Locate the cell with the specified text and output its [x, y] center coordinate. 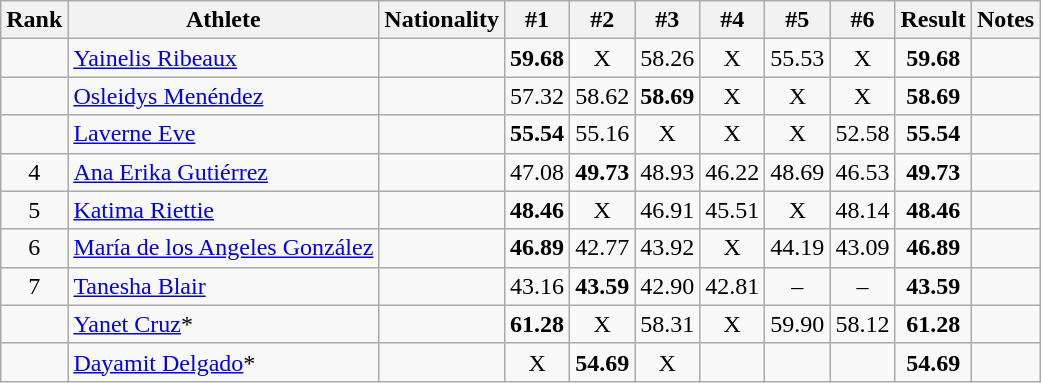
María de los Angeles González [224, 248]
45.51 [732, 210]
#3 [668, 20]
47.08 [538, 172]
42.81 [732, 286]
52.58 [862, 134]
7 [34, 286]
43.92 [668, 248]
48.69 [798, 172]
#1 [538, 20]
42.77 [602, 248]
6 [34, 248]
43.16 [538, 286]
Tanesha Blair [224, 286]
46.53 [862, 172]
55.16 [602, 134]
58.62 [602, 96]
Katima Riettie [224, 210]
42.90 [668, 286]
5 [34, 210]
44.19 [798, 248]
#6 [862, 20]
57.32 [538, 96]
Result [933, 20]
#5 [798, 20]
Ana Erika Gutiérrez [224, 172]
Laverne Eve [224, 134]
43.09 [862, 248]
Dayamit Delgado* [224, 362]
Notes [1005, 20]
58.26 [668, 58]
Yainelis Ribeaux [224, 58]
58.12 [862, 324]
46.91 [668, 210]
48.93 [668, 172]
Yanet Cruz* [224, 324]
4 [34, 172]
Nationality [442, 20]
Osleidys Menéndez [224, 96]
55.53 [798, 58]
Rank [34, 20]
Athlete [224, 20]
46.22 [732, 172]
#2 [602, 20]
#4 [732, 20]
48.14 [862, 210]
58.31 [668, 324]
59.90 [798, 324]
